Locate the cell with the specified text and output its (X, Y) center coordinate. 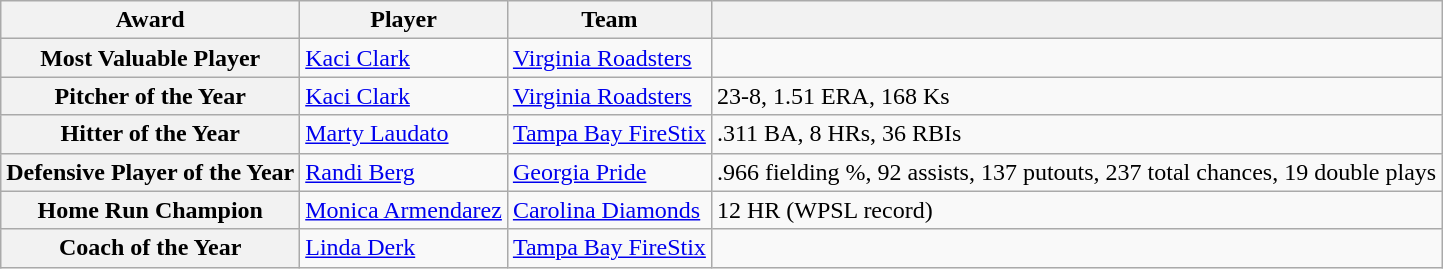
Randi Berg (404, 172)
12 HR (WPSL record) (1076, 210)
Georgia Pride (609, 172)
.966 fielding %, 92 assists, 137 putouts, 237 total chances, 19 double plays (1076, 172)
Pitcher of the Year (150, 96)
Coach of the Year (150, 248)
Defensive Player of the Year (150, 172)
Marty Laudato (404, 134)
.311 BA, 8 HRs, 36 RBIs (1076, 134)
Monica Armendarez (404, 210)
Award (150, 20)
Team (609, 20)
Hitter of the Year (150, 134)
Carolina Diamonds (609, 210)
23-8, 1.51 ERA, 168 Ks (1076, 96)
Linda Derk (404, 248)
Player (404, 20)
Most Valuable Player (150, 58)
Home Run Champion (150, 210)
